Return the [x, y] coordinate for the center point of the cell that contains the specified text.  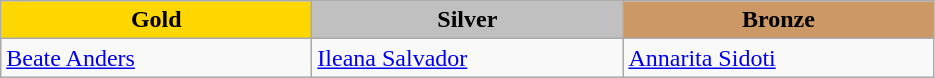
Silver [468, 20]
Ileana Salvador [468, 58]
Annarita Sidoti [778, 58]
Bronze [778, 20]
Beate Anders [156, 58]
Gold [156, 20]
